Locate the cell with the specified text and output its (x, y) center coordinate. 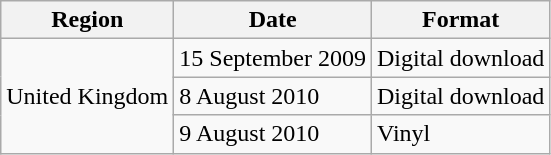
Date (273, 20)
15 September 2009 (273, 58)
Region (88, 20)
United Kingdom (88, 96)
9 August 2010 (273, 134)
Format (461, 20)
Vinyl (461, 134)
8 August 2010 (273, 96)
